Provide the (x, y) coordinate of the cell's center where the given text is located.  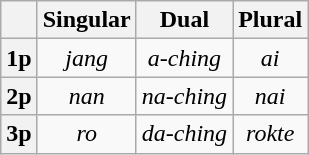
a-ching (184, 58)
Singular (86, 20)
1p (19, 58)
nai (270, 96)
da-ching (184, 134)
ai (270, 58)
2p (19, 96)
nan (86, 96)
Dual (184, 20)
jang (86, 58)
rokte (270, 134)
ro (86, 134)
Plural (270, 20)
na-ching (184, 96)
3p (19, 134)
